Extract the (X, Y) coordinate from the center of the cell holding the provided text.  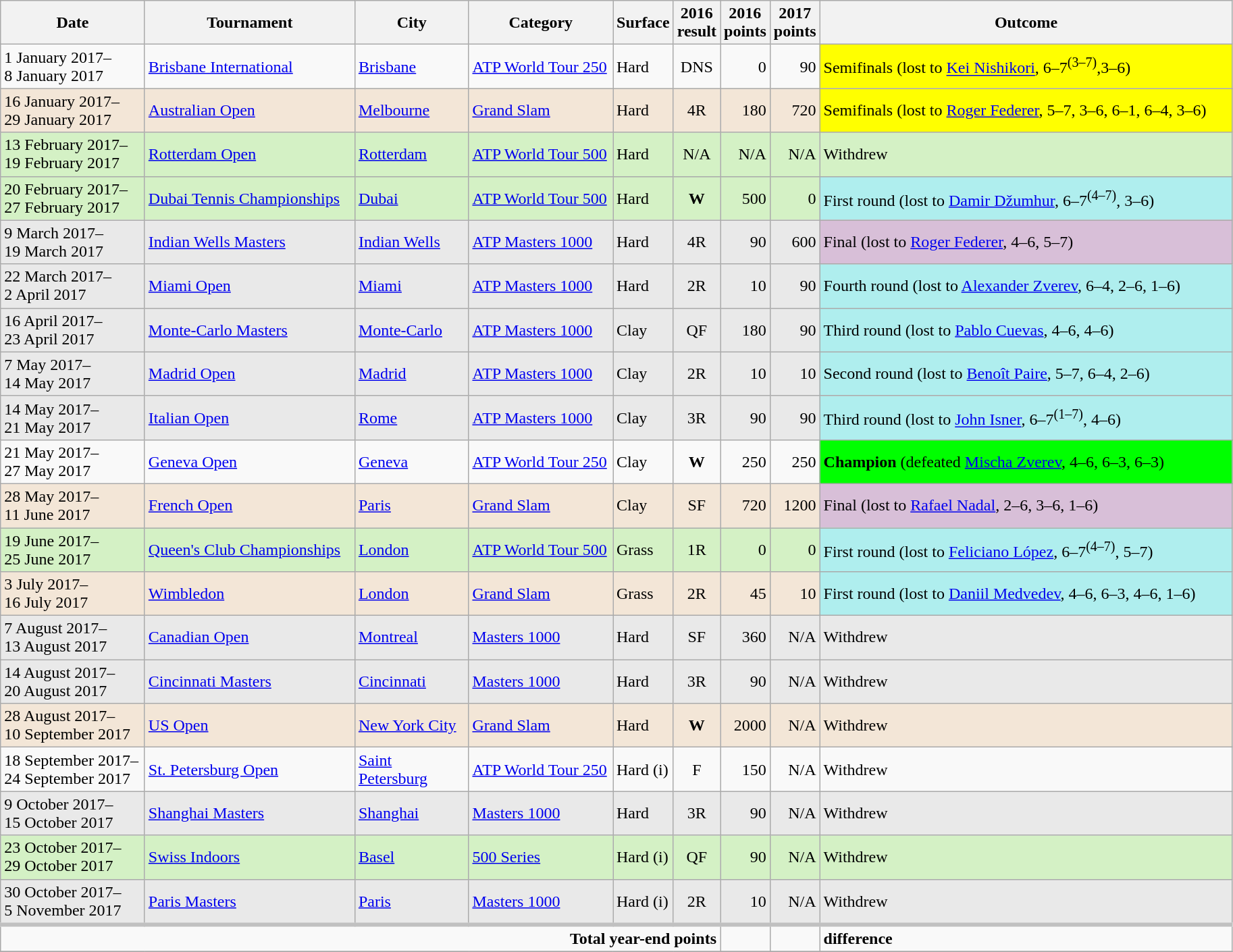
French Open (250, 505)
Indian Wells (412, 242)
Semifinals (lost to Kei Nishikori, 6–7(3–7),3–6) (1026, 66)
1200 (795, 505)
16 April 2017–23 April 2017 (73, 329)
F (697, 770)
Paris Masters (250, 902)
Rome (412, 417)
360 (745, 637)
14 May 2017–21 May 2017 (73, 417)
Cincinnati (412, 682)
Miami Open (250, 286)
Third round (lost to John Isner, 6–7(1–7), 4–6) (1026, 417)
Saint Petersburg (412, 770)
150 (745, 770)
Geneva Open (250, 462)
First round (lost to Damir Džumhur, 6–7(4–7), 3–6) (1026, 199)
Fourth round (lost to Alexander Zverev, 6–4, 2–6, 1–6) (1026, 286)
30 October 2017–5 November 2017 (73, 902)
18 September 2017–24 September 2017 (73, 770)
14 August 2017–20 August 2017 (73, 682)
Queen's Club Championships (250, 550)
23 October 2017–29 October 2017 (73, 857)
Final (lost to Rafael Nadal, 2–6, 3–6, 1–6) (1026, 505)
Monte-Carlo (412, 329)
28 May 2017–11 June 2017 (73, 505)
Cincinnati Masters (250, 682)
Madrid Open (250, 374)
Brisbane (412, 66)
First round (lost to Feliciano López, 6–7(4–7), 5–7) (1026, 550)
1R (697, 550)
Semifinals (lost to Roger Federer, 5–7, 3–6, 6–1, 6–4, 3–6) (1026, 111)
Second round (lost to Benoît Paire, 5–7, 6–4, 2–6) (1026, 374)
600 (795, 242)
Swiss Indoors (250, 857)
Rotterdam (412, 154)
Canadian Open (250, 637)
Champion (defeated Mischa Zverev, 4–6, 6–3, 6–3) (1026, 462)
Miami (412, 286)
500 (745, 199)
3 July 2017–16 July 2017 (73, 594)
Monte-Carlo Masters (250, 329)
28 August 2017–10 September 2017 (73, 725)
First round (lost to Daniil Medvedev, 4–6, 6–3, 4–6, 1–6) (1026, 594)
New York City (412, 725)
9 March 2017–19 March 2017 (73, 242)
21 May 2017–27 May 2017 (73, 462)
Indian Wells Masters (250, 242)
Surface (644, 23)
Basel (412, 857)
9 October 2017–15 October 2017 (73, 813)
Geneva (412, 462)
Category (541, 23)
Melbourne (412, 111)
2000 (745, 725)
19 June 2017–25 June 2017 (73, 550)
Shanghai Masters (250, 813)
7 August 2017–13 August 2017 (73, 637)
22 March 2017–2 April 2017 (73, 286)
Madrid (412, 374)
45 (745, 594)
Outcome (1026, 23)
St. Petersburg Open (250, 770)
16 January 2017–29 January 2017 (73, 111)
Dubai (412, 199)
1 January 2017–8 January 2017 (73, 66)
Tournament (250, 23)
Italian Open (250, 417)
7 May 2017–14 May 2017 (73, 374)
City (412, 23)
US Open (250, 725)
13 February 2017–19 February 2017 (73, 154)
Montreal (412, 637)
DNS (697, 66)
difference (1026, 938)
Date (73, 23)
2016 result (697, 23)
Brisbane International (250, 66)
Third round (lost to Pablo Cuevas, 4–6, 4–6) (1026, 329)
Total year-end points (361, 938)
Dubai Tennis Championships (250, 199)
2017 points (795, 23)
20 February 2017–27 February 2017 (73, 199)
Australian Open (250, 111)
2016 points (745, 23)
Shanghai (412, 813)
500 Series (541, 857)
Wimbledon (250, 594)
Final (lost to Roger Federer, 4–6, 5–7) (1026, 242)
Rotterdam Open (250, 154)
